Output the [X, Y] coordinate of the center of the cell containing the given text.  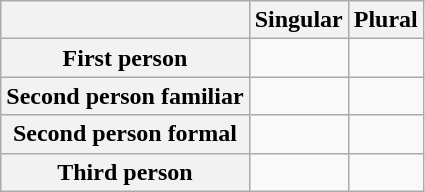
Singular [298, 20]
Plural [386, 20]
Second person formal [125, 134]
Second person familiar [125, 96]
First person [125, 58]
Third person [125, 172]
